Locate the cell with the specified text and output its [X, Y] center coordinate. 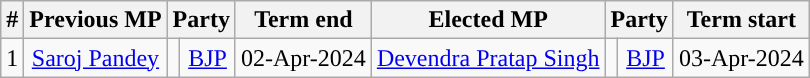
Previous MP [96, 20]
03-Apr-2024 [741, 58]
Term start [741, 20]
Elected MP [488, 20]
Saroj Pandey [96, 58]
1 [12, 58]
Term end [303, 20]
# [12, 20]
02-Apr-2024 [303, 58]
Devendra Pratap Singh [488, 58]
